Locate the cell with the specified text and output its (x, y) center coordinate. 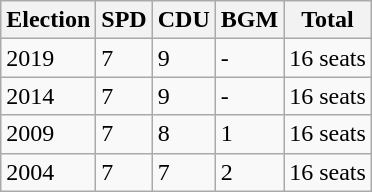
2019 (48, 58)
SPD (124, 20)
2009 (48, 134)
2004 (48, 172)
1 (249, 134)
2014 (48, 96)
Total (328, 20)
8 (184, 134)
BGM (249, 20)
2 (249, 172)
Election (48, 20)
CDU (184, 20)
